For the text-containing cell, return its midpoint in (x, y) coordinate format. 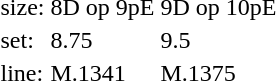
8.75 (102, 40)
